Detect which cell encompasses the target text, then output its (X, Y) center coordinate. 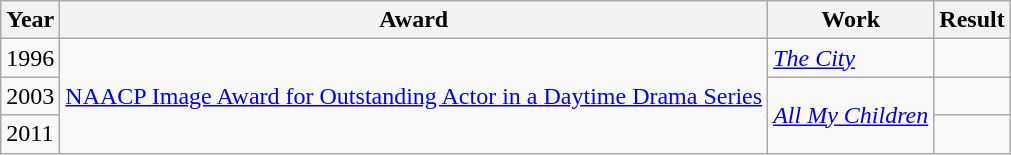
Work (851, 20)
2003 (30, 96)
The City (851, 58)
NAACP Image Award for Outstanding Actor in a Daytime Drama Series (414, 96)
Award (414, 20)
Year (30, 20)
2011 (30, 134)
All My Children (851, 115)
1996 (30, 58)
Result (972, 20)
